Pinpoint the cell where the given text exists, returning its [X, Y] midpoint coordinate. 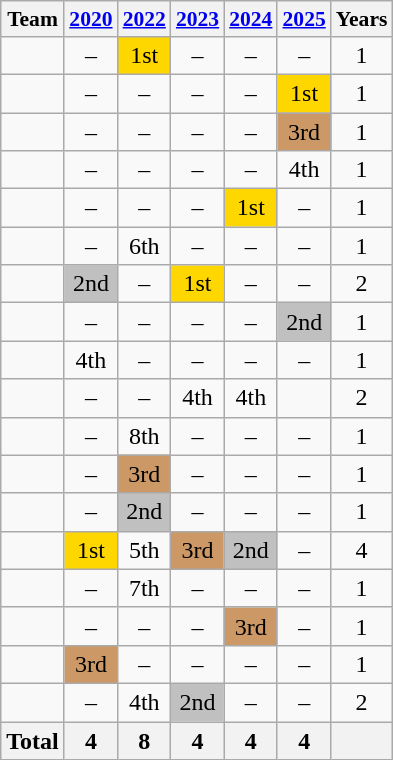
5th [144, 550]
7th [144, 588]
8th [144, 436]
6th [144, 246]
8 [144, 741]
2025 [304, 19]
2022 [144, 19]
Years [362, 19]
Total [33, 741]
2020 [90, 19]
2023 [198, 19]
Team [33, 19]
2024 [250, 19]
